Detect which cell encompasses the target text, then output its (X, Y) center coordinate. 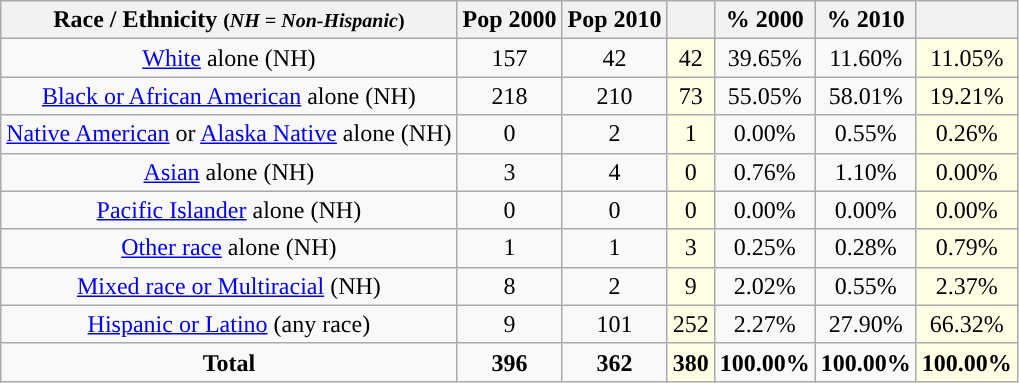
0.79% (966, 248)
Pop 2000 (510, 20)
Black or African American alone (NH) (229, 96)
0.28% (866, 248)
73 (690, 96)
362 (614, 362)
Race / Ethnicity (NH = Non-Hispanic) (229, 20)
Other race alone (NH) (229, 248)
White alone (NH) (229, 58)
4 (614, 172)
% 2010 (866, 20)
0.26% (966, 134)
Pop 2010 (614, 20)
Total (229, 362)
2.27% (764, 324)
8 (510, 286)
252 (690, 324)
% 2000 (764, 20)
210 (614, 96)
396 (510, 362)
218 (510, 96)
380 (690, 362)
101 (614, 324)
2.02% (764, 286)
Native American or Alaska Native alone (NH) (229, 134)
Asian alone (NH) (229, 172)
19.21% (966, 96)
1.10% (866, 172)
39.65% (764, 58)
Mixed race or Multiracial (NH) (229, 286)
Hispanic or Latino (any race) (229, 324)
Pacific Islander alone (NH) (229, 210)
0.25% (764, 248)
11.60% (866, 58)
58.01% (866, 96)
0.76% (764, 172)
66.32% (966, 324)
27.90% (866, 324)
2.37% (966, 286)
157 (510, 58)
55.05% (764, 96)
11.05% (966, 58)
